Provide the (x, y) coordinate of the cell's center where the given text is located.  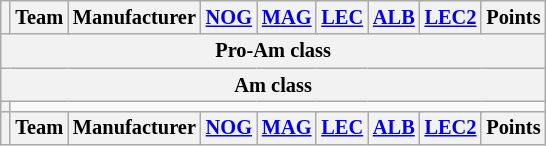
Pro-Am class (274, 51)
Am class (274, 85)
